Return (X, Y) of the center of cell containing provided text 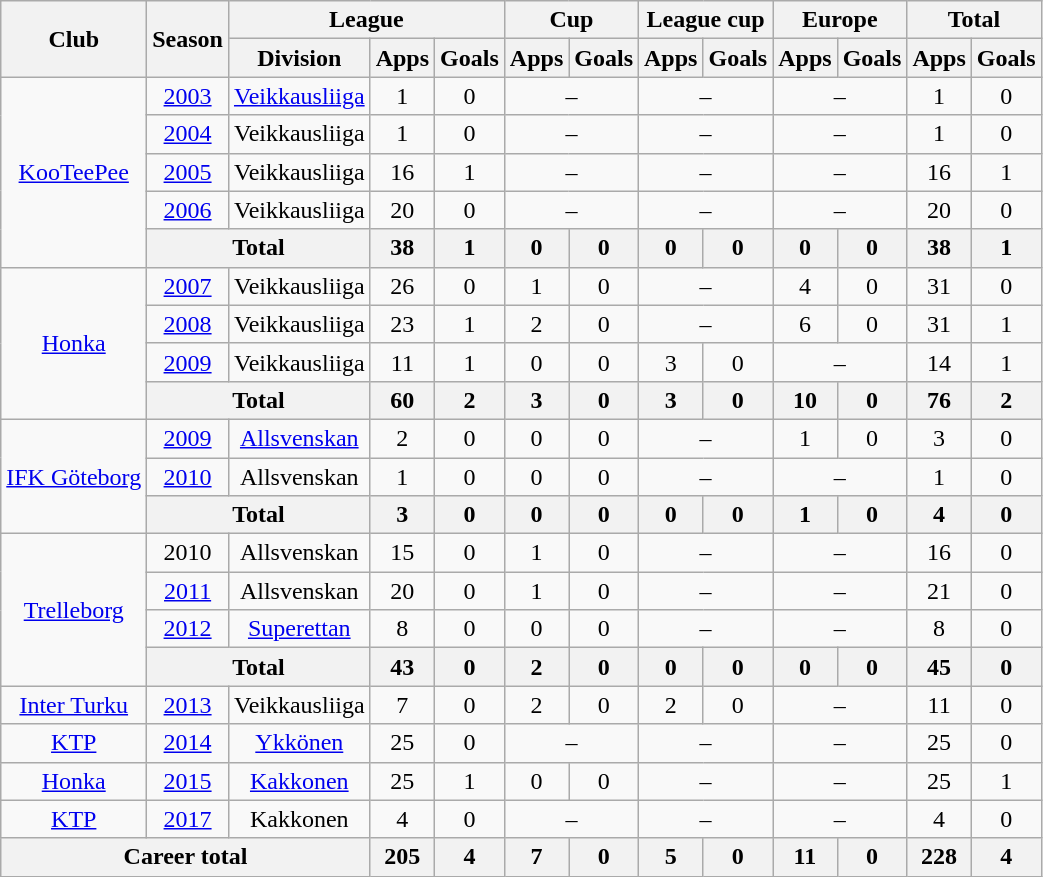
2011 (188, 591)
2005 (188, 172)
2015 (188, 781)
2014 (188, 743)
15 (402, 553)
Trelleborg (74, 610)
21 (939, 591)
2004 (188, 134)
2017 (188, 819)
Season (188, 39)
205 (402, 857)
2006 (188, 210)
2013 (188, 705)
6 (805, 324)
60 (402, 400)
43 (402, 667)
Europe (840, 20)
23 (402, 324)
76 (939, 400)
League (366, 20)
Ykkönen (299, 743)
Inter Turku (74, 705)
Club (74, 39)
Career total (186, 857)
KooTeePee (74, 172)
5 (671, 857)
14 (939, 362)
228 (939, 857)
2007 (188, 286)
10 (805, 400)
26 (402, 286)
2012 (188, 629)
2008 (188, 324)
League cup (706, 20)
IFK Göteborg (74, 476)
Division (299, 58)
2003 (188, 96)
Cup (571, 20)
Superettan (299, 629)
45 (939, 667)
